Detect which cell encompasses the target text, then output its (x, y) center coordinate. 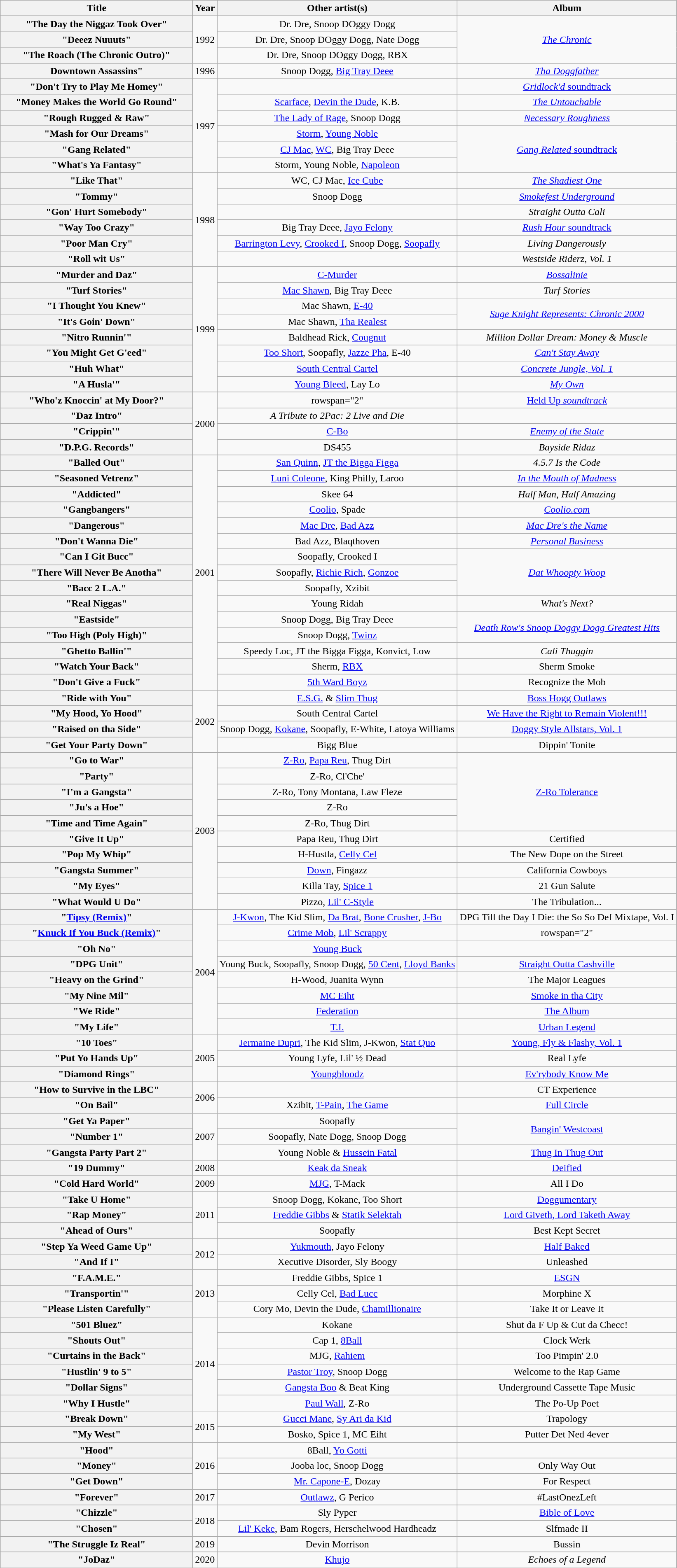
Jermaine Dupri, The Kid Slim, J-Kwon, Stat Quo (337, 1043)
"Watch Your Back" (96, 666)
"Real Niggas" (96, 604)
Trapology (567, 1419)
"Tipsy (Remix)" (96, 917)
"Knuck If You Buck (Remix)" (96, 933)
Young Bleed, Lay Lo (337, 384)
Mac Shawn, Big Tray Deee (337, 290)
Cory Mo, Devin the Dude, Chamillionaire (337, 1309)
Young Buck (337, 948)
Soopafly, Richie Rich, Gonzoe (337, 572)
2015 (205, 1426)
2017 (205, 1497)
"Party" (96, 776)
2002 (205, 721)
2007 (205, 1136)
Sly Pyper (337, 1513)
"What's Ya Fantasy" (96, 165)
ESGN (567, 1278)
We Have the Right to Remain Violent!!! (567, 714)
Shut da F Up & Cut da Checc! (567, 1325)
"Take U Home" (96, 1199)
Young Lyfe, Lil' ½ Dead (337, 1058)
Turf Stories (567, 290)
Bossalinie (567, 275)
"Gang Related" (96, 149)
San Quinn, JT the Bigga Figga (337, 463)
"My West" (96, 1434)
"Balled Out" (96, 463)
"A Husla'" (96, 384)
Storm, Young Noble (337, 133)
"Don't Give a Fuck" (96, 682)
2016 (205, 1465)
"Curtains in the Back" (96, 1356)
2013 (205, 1293)
"Pop My Whip" (96, 854)
Killa Tay, Spice 1 (337, 886)
"501 Bluez" (96, 1325)
1992 (205, 40)
Downtown Assassins" (96, 71)
MC Eiht (337, 996)
"How to Survive in the LBC" (96, 1090)
Skee 64 (337, 494)
Z-Ro, Papa Reu, Thug Dirt (337, 761)
Tha Doggfather (567, 71)
Unleashed (567, 1262)
E.S.G. & Slim Thug (337, 698)
"Put Yo Hands Up" (96, 1058)
Smoke in tha City (567, 996)
Real Lyfe (567, 1058)
"Hood" (96, 1450)
2004 (205, 972)
"Dollar Signs" (96, 1387)
Westside Riderz, Vol. 1 (567, 259)
CT Experience (567, 1090)
Luni Coleone, King Philly, Laroo (337, 478)
Too Short, Soopafly, Jazze Pha, E-40 (337, 353)
2006 (205, 1097)
Federation (337, 1011)
"Bacc 2 L.A." (96, 588)
Bosko, Spice 1, MC Eiht (337, 1434)
Snoop Dogg, Kokane, Too Short (337, 1199)
For Respect (567, 1482)
Cap 1, 8Ball (337, 1340)
"Hustlin' 9 to 5" (96, 1372)
"Dangerous" (96, 525)
Enemy of the State (567, 431)
"Daz Intro" (96, 415)
Doggumentary (567, 1199)
Concrete Jungle, Vol. 1 (567, 369)
"Step Ya Weed Game Up" (96, 1246)
Coolio, Spade (337, 510)
Kokane (337, 1325)
Putter Det Ned 4ever (567, 1434)
Gucci Mane, Sy Ari da Kid (337, 1419)
Soopafly, Xzibit (337, 588)
Down, Fingazz (337, 870)
Lil' Keke, Bam Rogers, Herschelwood Hardheadz (337, 1528)
The Po-Up Poet (567, 1403)
Bible of Love (567, 1513)
Album (567, 8)
Soopafly, Nate Dogg, Snoop Dogg (337, 1136)
"Like That" (96, 180)
Speedy Loc, JT the Bigga Figga, Konvict, Low (337, 651)
Too Pimpin' 2.0 (567, 1356)
Boss Hogg Outlaws (567, 698)
Freddie Gibbs, Spice 1 (337, 1278)
Mac Dre, Bad Azz (337, 525)
The Shadiest One (567, 180)
Khujo (337, 1560)
"Mash for Our Dreams" (96, 133)
Half Baked (567, 1246)
Dr. Dre, Snoop DOggy Dogg, RBX (337, 55)
"F.A.M.E." (96, 1278)
"My Life" (96, 1027)
Deified (567, 1168)
2008 (205, 1168)
CJ Mac, WC, Big Tray Deee (337, 149)
Bigg Blue (337, 745)
"Can I Git Bucc" (96, 557)
California Cowboys (567, 870)
Bayside Ridaz (567, 447)
H-Hustla, Celly Cel (337, 854)
"Get Down" (96, 1482)
"Oh No" (96, 948)
Echoes of a Legend (567, 1560)
"Gangbangers" (96, 510)
2005 (205, 1058)
"Gon' Hurt Somebody" (96, 212)
"The Roach (The Chronic Outro)" (96, 55)
"Why I Hustle" (96, 1403)
Death Row's Snoop Doggy Dogg Greatest Hits (567, 627)
Soopafly, Crooked I (337, 557)
1999 (205, 329)
Doggy Style Allstars, Vol. 1 (567, 729)
Big Tray Deee, Jayo Felony (337, 228)
"Ghetto Ballin'" (96, 651)
2020 (205, 1560)
"We Ride" (96, 1011)
"Deeez Nuuuts" (96, 40)
"Seasoned Vetrenz" (96, 478)
Straight Outta Cali (567, 212)
DPG Till the Day I Die: the So So Def Mixtape, Vol. I (567, 917)
Xzibit, T-Pain, The Game (337, 1105)
"Don't Wanna Die" (96, 541)
"Ju's a Hoe" (96, 807)
Papa Reu, Thug Dirt (337, 839)
"Shouts Out" (96, 1340)
MJG, T-Mack (337, 1183)
T.I. (337, 1027)
Recognize the Mob (567, 682)
Clock Werk (567, 1340)
Half Man, Half Amazing (567, 494)
"And If I" (96, 1262)
"Don't Try to Play Me Homey" (96, 86)
Yukmouth, Jayo Felony (337, 1246)
"Get Your Party Down" (96, 745)
5th Ward Boyz (337, 682)
Crime Mob, Lil' Scrappy (337, 933)
The New Dope on the Street (567, 854)
"Rap Money" (96, 1215)
What's Next? (567, 604)
Title (96, 8)
"Nitro Runnin'" (96, 337)
"Go to War" (96, 761)
Outlawz, G Perico (337, 1497)
"Way Too Crazy" (96, 228)
Sherm, RBX (337, 666)
The Lady of Rage, Snoop Dogg (337, 118)
"Gangsta Summer" (96, 870)
"Chosen" (96, 1528)
"It's Goin' Down" (96, 322)
8Ball, Yo Gotti (337, 1450)
Young Noble & Hussein Fatal (337, 1152)
"Raised on tha Side" (96, 729)
2012 (205, 1254)
2001 (205, 572)
"My Eyes" (96, 886)
Smokefest Underground (567, 196)
Young Buck, Soopafly, Snoop Dogg, 50 Cent, Lloyd Banks (337, 964)
Suge Knight Represents: Chronic 2000 (567, 314)
"Turf Stories" (96, 290)
Youngbloodz (337, 1074)
"Number 1" (96, 1136)
Million Dollar Dream: Money & Muscle (567, 337)
2009 (205, 1183)
"Break Down" (96, 1419)
J-Kwon, The Kid Slim, Da Brat, Bone Crusher, J-Bo (337, 917)
Jooba loc, Snoop Dogg (337, 1466)
Freddie Gibbs & Statik Selektah (337, 1215)
DS455 (337, 447)
Z-Ro, Thug Dirt (337, 823)
Certified (567, 839)
"You Might Get G'eed" (96, 353)
Cali Thuggin (567, 651)
"Cold Hard World" (96, 1183)
Urban Legend (567, 1027)
Slfmade II (567, 1528)
A Tribute to 2Pac: 2 Live and Die (337, 415)
"19 Dummy" (96, 1168)
Scarface, Devin the Dude, K.B. (337, 102)
"Money" (96, 1466)
"JoDaz" (96, 1560)
Personal Business (567, 541)
Sherm Smoke (567, 666)
Living Dangerously (567, 243)
The Album (567, 1011)
C-Bo (337, 431)
Necessary Roughness (567, 118)
"Huh What" (96, 369)
"Gangsta Party Part 2" (96, 1152)
"DPG Unit" (96, 964)
"Ahead of Ours" (96, 1231)
Mr. Capone-E, Dozay (337, 1482)
Only Way Out (567, 1466)
Gridlock'd soundtrack (567, 86)
My Own (567, 384)
"There Will Never Be Anotha" (96, 572)
"The Day the Niggaz Took Over" (96, 24)
"Crippin'" (96, 431)
1998 (205, 219)
"My Nine Mil" (96, 996)
"Ride with You" (96, 698)
MJG, Rahiem (337, 1356)
"The Struggle Iz Real" (96, 1544)
"Chizzle" (96, 1513)
Snoop Dogg, Kokane, Soopafly, E-White, Latoya Williams (337, 729)
In the Mouth of Madness (567, 478)
Bad Azz, Blaqthoven (337, 541)
Rush Hour soundtrack (567, 228)
Young, Fly & Flashy, Vol. 1 (567, 1043)
Pastor Troy, Snoop Dogg (337, 1372)
"Tommy" (96, 196)
Coolio.com (567, 510)
Pizzo, Lil' C-Style (337, 901)
Morphine X (567, 1293)
Dat Whoopty Woop (567, 572)
"Rough Rugged & Raw" (96, 118)
Dr. Dre, Snoop DOggy Dogg (337, 24)
"I'm a Gangsta" (96, 792)
Best Kept Secret (567, 1231)
"Forever" (96, 1497)
"D.P.G. Records" (96, 447)
Z-Ro, Cl'Che' (337, 776)
"On Bail" (96, 1105)
2003 (205, 831)
The Tribulation... (567, 901)
"I Thought You Knew" (96, 306)
Held Up soundtrack (567, 400)
2018 (205, 1521)
"My Hood, Yo Hood" (96, 714)
Take It or Leave It (567, 1309)
Young Ridah (337, 604)
2019 (205, 1544)
Snoop Dogg, Twinz (337, 635)
Z-Ro, Tony Montana, Law Fleze (337, 792)
Z-Ro Tolerance (567, 792)
#LastOnezLeft (567, 1497)
"Roll wit Us" (96, 259)
WC, CJ Mac, Ice Cube (337, 180)
Bangin' Westcoast (567, 1129)
"Heavy on the Grind" (96, 980)
1996 (205, 71)
"Poor Man Cry" (96, 243)
Full Circle (567, 1105)
Lord Giveth, Lord Taketh Away (567, 1215)
2014 (205, 1364)
Barrington Levy, Crooked I, Snoop Dogg, Soopafly (337, 243)
Paul Wall, Z-Ro (337, 1403)
2000 (205, 423)
"What Would U Do" (96, 901)
Bussin (567, 1544)
Ev'rybody Know Me (567, 1074)
Devin Morrison (337, 1544)
Year (205, 8)
"Time and Time Again" (96, 823)
"Eastside" (96, 619)
Xecutive Disorder, Sly Boogy (337, 1262)
Mac Shawn, E-40 (337, 306)
Underground Cassette Tape Music (567, 1387)
Other artist(s) (337, 8)
Keak da Sneak (337, 1168)
Thug In Thug Out (567, 1152)
Storm, Young Noble, Napoleon (337, 165)
Straight Outta Cashville (567, 964)
"Murder and Daz" (96, 275)
H-Wood, Juanita Wynn (337, 980)
Z-Ro (337, 807)
Gang Related soundtrack (567, 149)
1997 (205, 126)
The Untouchable (567, 102)
"10 Toes" (96, 1043)
Baldhead Rick, Cougnut (337, 337)
Welcome to the Rap Game (567, 1372)
"Who'z Knoccin' at My Door?" (96, 400)
"Diamond Rings" (96, 1074)
All I Do (567, 1183)
"Transportin'" (96, 1293)
The Major Leagues (567, 980)
Snoop Dogg (337, 196)
C-Murder (337, 275)
Gangsta Boo & Beat King (337, 1387)
Dippin' Tonite (567, 745)
Celly Cel, Bad Lucc (337, 1293)
"Give It Up" (96, 839)
21 Gun Salute (567, 886)
"Too High (Poly High)" (96, 635)
4.5.7 Is the Code (567, 463)
"Please Listen Carefully" (96, 1309)
"Money Makes the World Go Round" (96, 102)
Mac Dre's the Name (567, 525)
"Addicted" (96, 494)
Mac Shawn, Tha Realest (337, 322)
The Chronic (567, 40)
"Get Ya Paper" (96, 1121)
Dr. Dre, Snoop DOggy Dogg, Nate Dogg (337, 40)
2011 (205, 1215)
Can't Stay Away (567, 353)
